Return the [x, y] coordinate for the center point of the cell that contains the specified text.  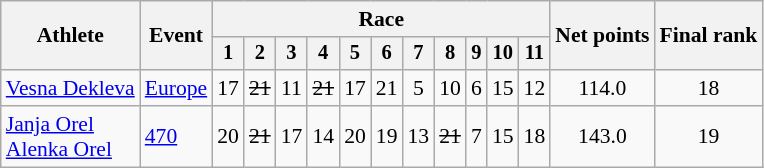
143.0 [602, 136]
Athlete [70, 36]
Race [381, 19]
14 [323, 136]
470 [176, 136]
Janja OrelAlenka Orel [70, 136]
Europe [176, 88]
4 [323, 54]
3 [292, 54]
114.0 [602, 88]
2 [260, 54]
Final rank [709, 36]
Net points [602, 36]
Vesna Dekleva [70, 88]
8 [450, 54]
9 [476, 54]
12 [535, 88]
Event [176, 36]
13 [418, 136]
1 [228, 54]
